From the cell containing the given text, extract its center point as (x, y) coordinate. 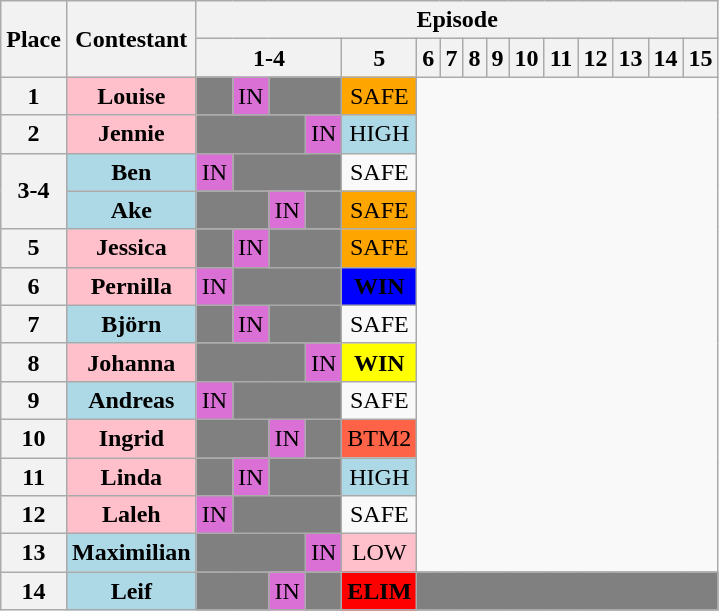
Linda (131, 477)
Louise (131, 96)
Ake (131, 210)
ELIM (380, 591)
Ben (131, 172)
1 (34, 96)
Episode (457, 20)
Björn (131, 324)
Laleh (131, 515)
Pernilla (131, 286)
Andreas (131, 400)
Leif (131, 591)
BTM2 (380, 438)
1-4 (269, 58)
Ingrid (131, 438)
3-4 (34, 191)
Jessica (131, 248)
Maximilian (131, 553)
Jennie (131, 134)
2 (34, 134)
Place (34, 39)
LOW (380, 553)
Johanna (131, 362)
Contestant (131, 39)
15 (700, 58)
